Locate the cell with the specified text and output its [X, Y] center coordinate. 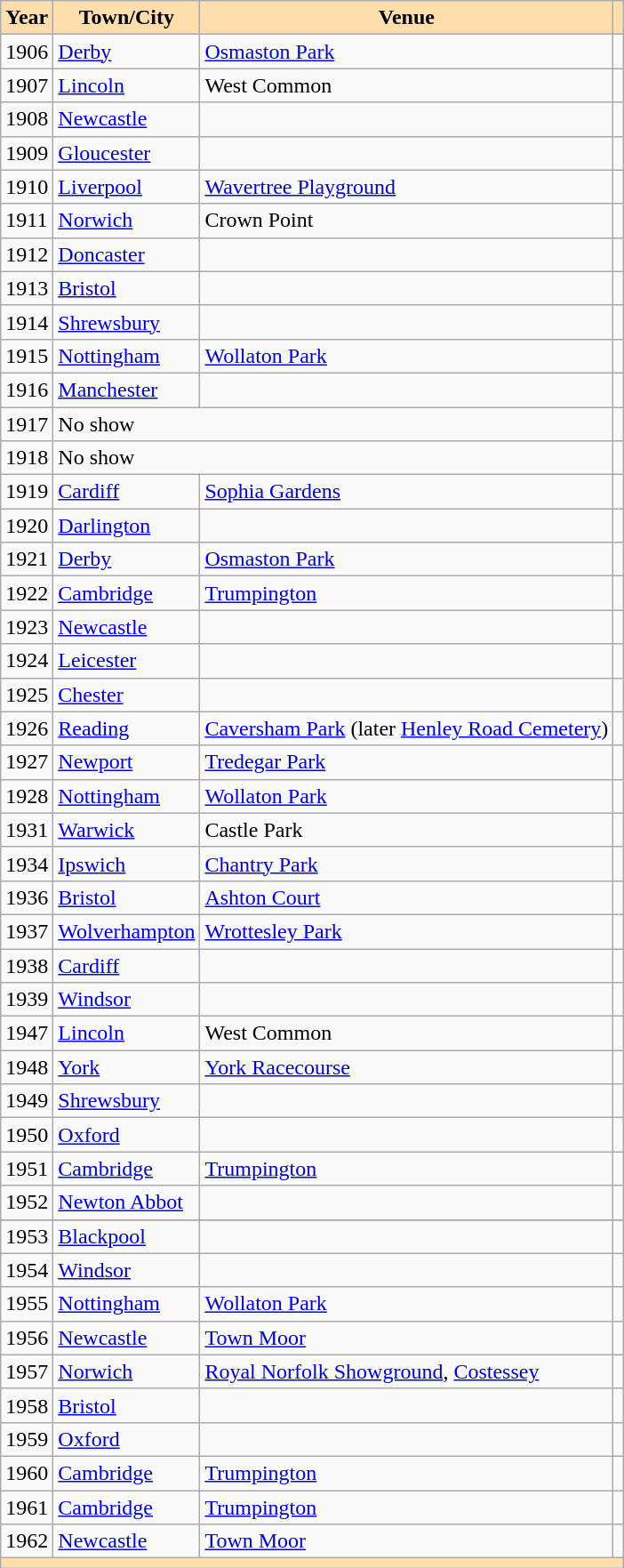
1936 [27, 897]
1913 [27, 288]
1962 [27, 1541]
1938 [27, 965]
Blackpool [126, 1236]
Royal Norfolk Showground, Costessey [407, 1371]
Newton Abbot [126, 1202]
1958 [27, 1405]
Caversham Park (later Henley Road Cemetery) [407, 728]
1928 [27, 796]
1927 [27, 762]
1959 [27, 1439]
1907 [27, 85]
1912 [27, 254]
1960 [27, 1473]
Venue [407, 18]
1926 [27, 728]
Warwick [126, 830]
Chantry Park [407, 864]
York Racecourse [407, 1067]
Newport [126, 762]
Ipswich [126, 864]
Liverpool [126, 187]
1948 [27, 1067]
1949 [27, 1101]
1921 [27, 559]
1931 [27, 830]
1934 [27, 864]
1911 [27, 221]
1910 [27, 187]
Gloucester [126, 153]
1918 [27, 458]
1956 [27, 1338]
1939 [27, 1000]
1914 [27, 322]
Reading [126, 728]
Leicester [126, 661]
Wavertree Playground [407, 187]
Castle Park [407, 830]
Sophia Gardens [407, 492]
1916 [27, 390]
1915 [27, 356]
1920 [27, 526]
1908 [27, 119]
Wrottesley Park [407, 931]
York [126, 1067]
Doncaster [126, 254]
1961 [27, 1508]
1917 [27, 424]
1955 [27, 1304]
1906 [27, 52]
1952 [27, 1202]
1924 [27, 661]
1951 [27, 1169]
1919 [27, 492]
Ashton Court [407, 897]
Crown Point [407, 221]
Wolverhampton [126, 931]
1954 [27, 1270]
1925 [27, 695]
Tredegar Park [407, 762]
1950 [27, 1135]
1937 [27, 931]
Darlington [126, 526]
Manchester [126, 390]
1909 [27, 153]
1923 [27, 627]
1922 [27, 593]
Chester [126, 695]
Year [27, 18]
1957 [27, 1371]
1947 [27, 1033]
1953 [27, 1236]
Town/City [126, 18]
